Detect which cell encompasses the target text, then output its (X, Y) center coordinate. 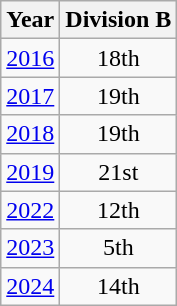
14th (118, 286)
2023 (30, 248)
5th (118, 248)
2024 (30, 286)
2019 (30, 172)
12th (118, 210)
2017 (30, 96)
18th (118, 58)
Division B (118, 20)
2018 (30, 134)
Year (30, 20)
2016 (30, 58)
21st (118, 172)
2022 (30, 210)
